Find where the given text appears and provide that cell's center as [X, Y] coordinate. 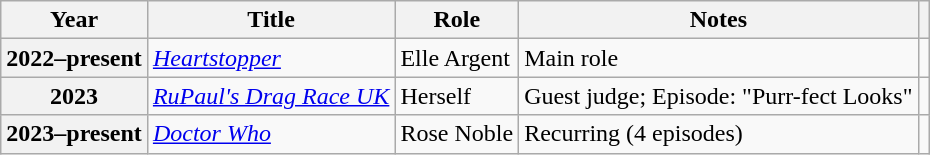
Notes [718, 20]
Heartstopper [271, 58]
Title [271, 20]
Main role [718, 58]
Elle Argent [457, 58]
Rose Noble [457, 134]
RuPaul's Drag Race UK [271, 96]
Herself [457, 96]
2022–present [74, 58]
Year [74, 20]
2023 [74, 96]
Doctor Who [271, 134]
2023–present [74, 134]
Role [457, 20]
Guest judge; Episode: "Purr-fect Looks" [718, 96]
Recurring (4 episodes) [718, 134]
